Extract the (X, Y) coordinate from the center of the cell holding the provided text.  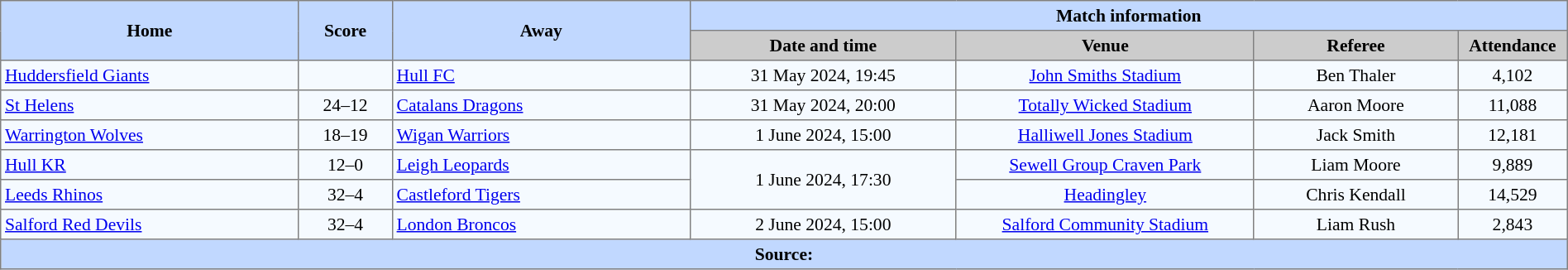
1 June 2024, 17:30 (823, 180)
Wigan Warriors (541, 135)
Totally Wicked Stadium (1105, 105)
Hull KR (150, 165)
2 June 2024, 15:00 (823, 224)
12–0 (346, 165)
Salford Red Devils (150, 224)
Home (150, 31)
Venue (1105, 46)
Warrington Wolves (150, 135)
18–19 (346, 135)
Score (346, 31)
Liam Rush (1355, 224)
Catalans Dragons (541, 105)
9,889 (1513, 165)
24–12 (346, 105)
Jack Smith (1355, 135)
1 June 2024, 15:00 (823, 135)
Away (541, 31)
Ben Thaler (1355, 75)
Date and time (823, 46)
Referee (1355, 46)
Source: (784, 254)
Chris Kendall (1355, 195)
Attendance (1513, 46)
London Broncos (541, 224)
31 May 2024, 19:45 (823, 75)
Salford Community Stadium (1105, 224)
Castleford Tigers (541, 195)
4,102 (1513, 75)
14,529 (1513, 195)
Halliwell Jones Stadium (1105, 135)
11,088 (1513, 105)
Leigh Leopards (541, 165)
John Smiths Stadium (1105, 75)
31 May 2024, 20:00 (823, 105)
Sewell Group Craven Park (1105, 165)
Huddersfield Giants (150, 75)
2,843 (1513, 224)
Match information (1128, 16)
Leeds Rhinos (150, 195)
12,181 (1513, 135)
Hull FC (541, 75)
Headingley (1105, 195)
Liam Moore (1355, 165)
Aaron Moore (1355, 105)
St Helens (150, 105)
